Search for the cell housing the specified text and yield its (X, Y) center coordinate. 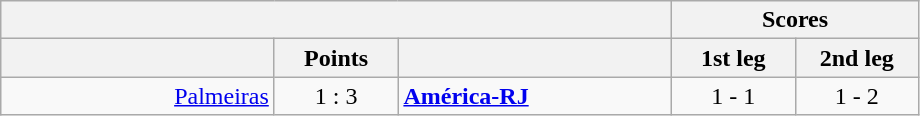
Scores (794, 20)
2nd leg (857, 58)
1 - 1 (733, 96)
1 - 2 (857, 96)
Points (336, 58)
América-RJ (535, 96)
Palmeiras (138, 96)
1 : 3 (336, 96)
1st leg (733, 58)
